Search for the cell housing the specified text and yield its [x, y] center coordinate. 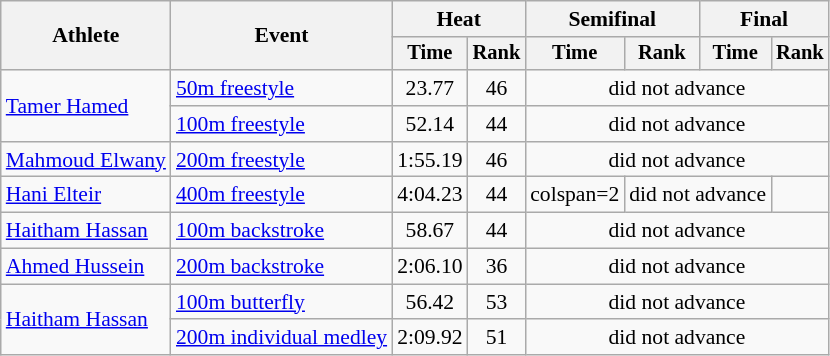
51 [497, 338]
2:09.92 [430, 338]
Heat [458, 19]
53 [497, 302]
23.77 [430, 88]
Semifinal [612, 19]
Final [764, 19]
52.14 [430, 124]
56.42 [430, 302]
Ahmed Hussein [86, 267]
400m freestyle [282, 195]
Event [282, 36]
200m freestyle [282, 160]
36 [497, 267]
100m freestyle [282, 124]
2:06.10 [430, 267]
50m freestyle [282, 88]
100m backstroke [282, 231]
colspan=2 [574, 195]
Tamer Hamed [86, 106]
200m individual medley [282, 338]
Mahmoud Elwany [86, 160]
100m butterfly [282, 302]
1:55.19 [430, 160]
58.67 [430, 231]
200m backstroke [282, 267]
Hani Elteir [86, 195]
4:04.23 [430, 195]
Athlete [86, 36]
